Search for the cell housing the specified text and yield its [x, y] center coordinate. 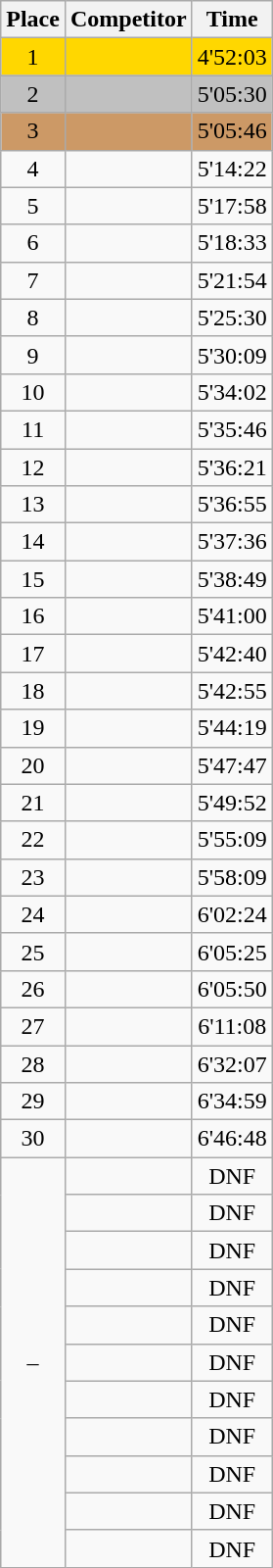
5'49:52 [232, 803]
5'18:33 [232, 243]
5'05:46 [232, 131]
28 [33, 1063]
5'58:09 [232, 877]
Time [232, 20]
6 [33, 243]
5'47:47 [232, 765]
5 [33, 206]
5'17:58 [232, 206]
12 [33, 467]
30 [33, 1139]
14 [33, 542]
7 [33, 280]
5'05:30 [232, 94]
1 [33, 57]
10 [33, 392]
5'35:46 [232, 429]
5'42:55 [232, 691]
22 [33, 840]
15 [33, 579]
21 [33, 803]
6'46:48 [232, 1139]
11 [33, 429]
6'05:50 [232, 989]
13 [33, 505]
5'25:30 [232, 318]
Competitor [128, 20]
18 [33, 691]
27 [33, 1026]
5'36:55 [232, 505]
6'32:07 [232, 1063]
5'38:49 [232, 579]
5'34:02 [232, 392]
Place [33, 20]
5'14:22 [232, 169]
29 [33, 1102]
3 [33, 131]
5'21:54 [232, 280]
6'11:08 [232, 1026]
4 [33, 169]
8 [33, 318]
6'05:25 [232, 952]
6'02:24 [232, 914]
26 [33, 989]
5'44:19 [232, 728]
5'55:09 [232, 840]
4'52:03 [232, 57]
23 [33, 877]
5'41:00 [232, 616]
6'34:59 [232, 1102]
2 [33, 94]
5'37:36 [232, 542]
20 [33, 765]
24 [33, 914]
9 [33, 355]
5'36:21 [232, 467]
25 [33, 952]
16 [33, 616]
– [33, 1362]
19 [33, 728]
5'30:09 [232, 355]
5'42:40 [232, 654]
17 [33, 654]
